Capture the cell that displays the provided text and extract its [X, Y] central coordinate. 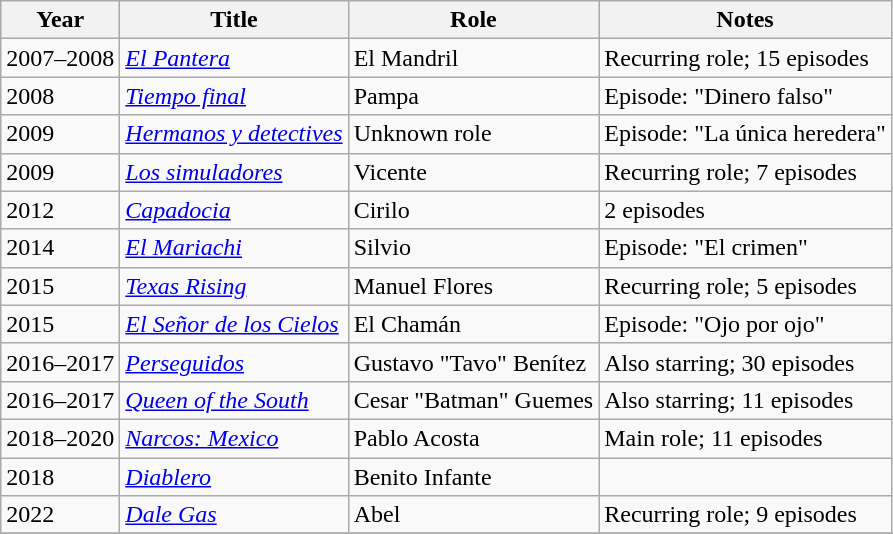
2007–2008 [60, 58]
Hermanos y detectives [234, 134]
Silvio [474, 248]
Recurring role; 9 episodes [746, 515]
El Señor de los Cielos [234, 324]
Recurring role; 15 episodes [746, 58]
Pampa [474, 96]
Abel [474, 515]
Cirilo [474, 210]
Queen of the South [234, 400]
2012 [60, 210]
Capadocia [234, 210]
2018–2020 [60, 438]
Episode: "El crimen" [746, 248]
El Mariachi [234, 248]
Perseguidos [234, 362]
2008 [60, 96]
Role [474, 20]
El Mandril [474, 58]
Narcos: Mexico [234, 438]
Vicente [474, 172]
2014 [60, 248]
Diablero [234, 477]
Dale Gas [234, 515]
Episode: "La única heredera" [746, 134]
Year [60, 20]
Tiempo final [234, 96]
El Pantera [234, 58]
2018 [60, 477]
Notes [746, 20]
Recurring role; 7 episodes [746, 172]
2 episodes [746, 210]
Gustavo "Tavo" Benítez [474, 362]
Also starring; 30 episodes [746, 362]
Benito Infante [474, 477]
2022 [60, 515]
Los simuladores [234, 172]
Unknown role [474, 134]
Title [234, 20]
Also starring; 11 episodes [746, 400]
Manuel Flores [474, 286]
Texas Rising [234, 286]
Episode: "Ojo por ojo" [746, 324]
Recurring role; 5 episodes [746, 286]
Pablo Acosta [474, 438]
Cesar "Batman" Guemes [474, 400]
Episode: "Dinero falso" [746, 96]
El Chamán [474, 324]
Main role; 11 episodes [746, 438]
